Identify which cell holds the provided text, then report its [X, Y] central coordinate. 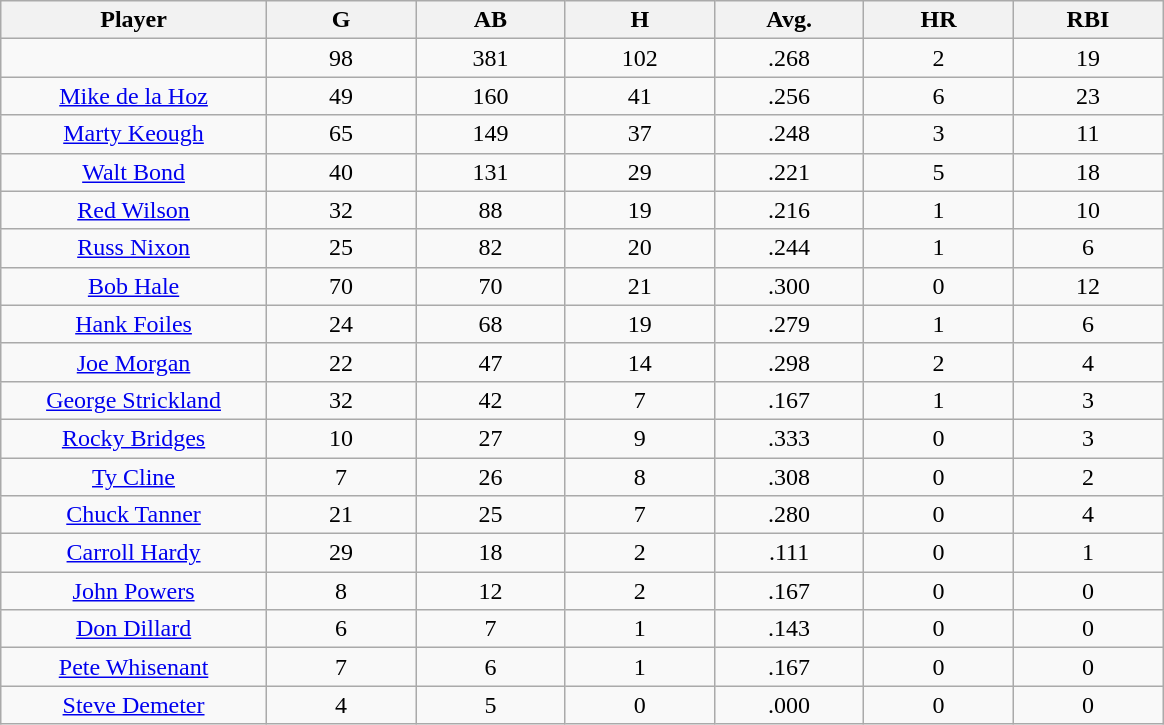
11 [1088, 134]
Mike de la Hoz [134, 96]
.256 [788, 96]
23 [1088, 96]
Bob Hale [134, 286]
Red Wilson [134, 210]
RBI [1088, 20]
49 [340, 96]
John Powers [134, 591]
47 [490, 362]
Walt Bond [134, 172]
160 [490, 96]
Avg. [788, 20]
381 [490, 58]
.298 [788, 362]
Don Dillard [134, 629]
Carroll Hardy [134, 553]
65 [340, 134]
26 [490, 477]
22 [340, 362]
102 [640, 58]
Rocky Bridges [134, 438]
Marty Keough [134, 134]
H [640, 20]
88 [490, 210]
37 [640, 134]
42 [490, 400]
.000 [788, 705]
George Strickland [134, 400]
Chuck Tanner [134, 515]
Player [134, 20]
.308 [788, 477]
27 [490, 438]
41 [640, 96]
Joe Morgan [134, 362]
.143 [788, 629]
24 [340, 324]
.111 [788, 553]
82 [490, 248]
131 [490, 172]
98 [340, 58]
.333 [788, 438]
Hank Foiles [134, 324]
G [340, 20]
HR [938, 20]
.280 [788, 515]
40 [340, 172]
.244 [788, 248]
20 [640, 248]
AB [490, 20]
Ty Cline [134, 477]
9 [640, 438]
Russ Nixon [134, 248]
.300 [788, 286]
Steve Demeter [134, 705]
.268 [788, 58]
.221 [788, 172]
.248 [788, 134]
149 [490, 134]
68 [490, 324]
.216 [788, 210]
14 [640, 362]
Pete Whisenant [134, 667]
.279 [788, 324]
